Search for the cell housing the specified text and yield its [X, Y] center coordinate. 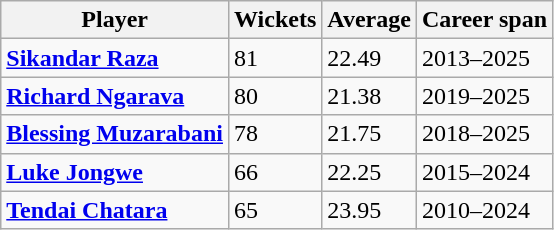
Average [370, 20]
66 [276, 172]
Blessing Muzarabani [115, 134]
Player [115, 20]
81 [276, 58]
22.25 [370, 172]
2019–2025 [484, 96]
23.95 [370, 210]
Sikandar Raza [115, 58]
65 [276, 210]
21.38 [370, 96]
2015–2024 [484, 172]
Richard Ngarava [115, 96]
80 [276, 96]
Tendai Chatara [115, 210]
Wickets [276, 20]
2013–2025 [484, 58]
22.49 [370, 58]
Luke Jongwe [115, 172]
2018–2025 [484, 134]
2010–2024 [484, 210]
78 [276, 134]
Career span [484, 20]
21.75 [370, 134]
